Output the [x, y] coordinate of the center of the cell containing the given text.  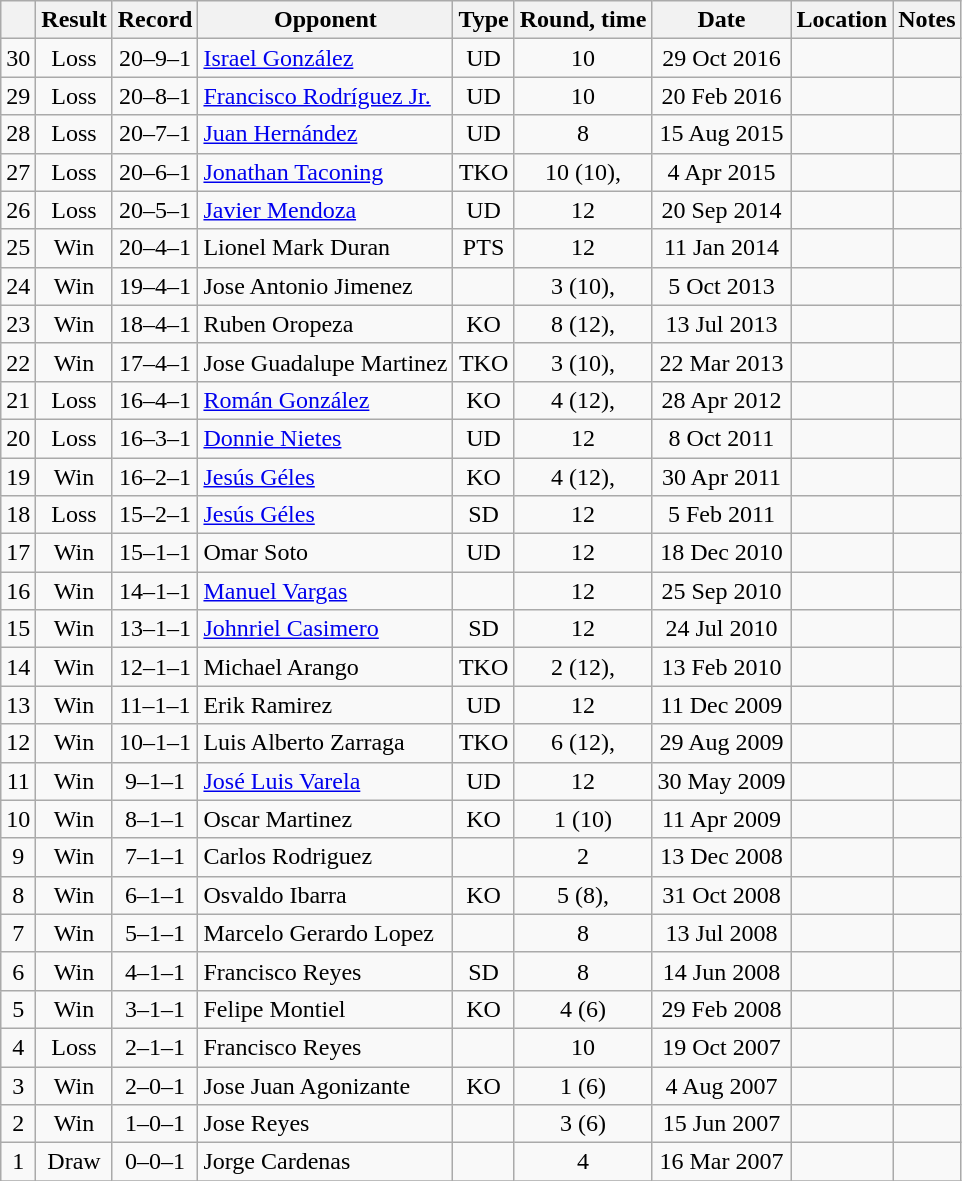
15–1–1 [155, 553]
16 [18, 591]
Johnriel Casimero [326, 629]
15 [18, 629]
Type [484, 20]
9 [18, 857]
11–1–1 [155, 705]
16 Mar 2007 [722, 1162]
2 (12), [583, 667]
3–1–1 [155, 1009]
Ruben Oropeza [326, 324]
13 Feb 2010 [722, 667]
Opponent [326, 20]
12–1–1 [155, 667]
20–5–1 [155, 210]
18 Dec 2010 [722, 553]
3 [18, 1085]
5–1–1 [155, 933]
16–4–1 [155, 400]
21 [18, 400]
14–1–1 [155, 591]
13 Jul 2013 [722, 324]
15–2–1 [155, 515]
22 Mar 2013 [722, 362]
25 [18, 248]
Carlos Rodriguez [326, 857]
Felipe Montiel [326, 1009]
16–2–1 [155, 477]
Omar Soto [326, 553]
19–4–1 [155, 286]
16–3–1 [155, 438]
11 Apr 2009 [722, 819]
14 [18, 667]
Lionel Mark Duran [326, 248]
Donnie Nietes [326, 438]
Jorge Cardenas [326, 1162]
30 [18, 58]
Result [74, 20]
18–4–1 [155, 324]
Marcelo Gerardo Lopez [326, 933]
11 [18, 781]
22 [18, 362]
3 (6) [583, 1124]
11 Jan 2014 [722, 248]
5 [18, 1009]
13 [18, 705]
4 Apr 2015 [722, 172]
20 Sep 2014 [722, 210]
23 [18, 324]
2–1–1 [155, 1047]
29 Feb 2008 [722, 1009]
15 Aug 2015 [722, 134]
14 Jun 2008 [722, 971]
28 [18, 134]
26 [18, 210]
Israel González [326, 58]
15 Jun 2007 [722, 1124]
20 Feb 2016 [722, 96]
Round, time [583, 20]
6 [18, 971]
PTS [484, 248]
Date [722, 20]
17 [18, 553]
18 [18, 515]
0–0–1 [155, 1162]
20–4–1 [155, 248]
Location [842, 20]
Jose Guadalupe Martinez [326, 362]
8–1–1 [155, 819]
20–9–1 [155, 58]
29 Oct 2016 [722, 58]
13–1–1 [155, 629]
9–1–1 [155, 781]
8 Oct 2011 [722, 438]
5 Feb 2011 [722, 515]
17–4–1 [155, 362]
13 Jul 2008 [722, 933]
11 Dec 2009 [722, 705]
19 Oct 2007 [722, 1047]
José Luis Varela [326, 781]
1 [18, 1162]
Francisco Rodríguez Jr. [326, 96]
28 Apr 2012 [722, 400]
24 [18, 286]
10 (10), [583, 172]
19 [18, 477]
4 Aug 2007 [722, 1085]
20–6–1 [155, 172]
29 [18, 96]
8 (12), [583, 324]
1–0–1 [155, 1124]
Manuel Vargas [326, 591]
30 Apr 2011 [722, 477]
1 (6) [583, 1085]
7–1–1 [155, 857]
Draw [74, 1162]
30 May 2009 [722, 781]
5 (8), [583, 895]
Notes [927, 20]
10–1–1 [155, 743]
2–0–1 [155, 1085]
Román González [326, 400]
1 (10) [583, 819]
6–1–1 [155, 895]
31 Oct 2008 [722, 895]
Luis Alberto Zarraga [326, 743]
4–1–1 [155, 971]
Jose Antonio Jimenez [326, 286]
4 (6) [583, 1009]
Erik Ramirez [326, 705]
7 [18, 933]
20–8–1 [155, 96]
20–7–1 [155, 134]
5 Oct 2013 [722, 286]
20 [18, 438]
25 Sep 2010 [722, 591]
Juan Hernández [326, 134]
Oscar Martinez [326, 819]
24 Jul 2010 [722, 629]
Record [155, 20]
Jose Juan Agonizante [326, 1085]
27 [18, 172]
29 Aug 2009 [722, 743]
13 Dec 2008 [722, 857]
6 (12), [583, 743]
Javier Mendoza [326, 210]
Osvaldo Ibarra [326, 895]
Michael Arango [326, 667]
Jonathan Taconing [326, 172]
Jose Reyes [326, 1124]
